Determine the [X, Y] coordinate at the center of the cell enclosing the given text.  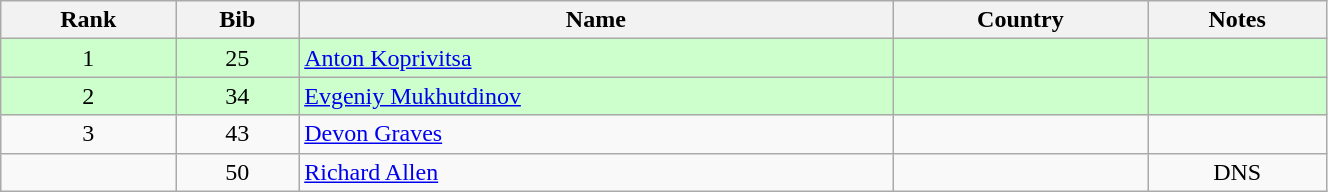
Rank [88, 20]
Devon Graves [596, 134]
Country [1020, 20]
1 [88, 58]
Richard Allen [596, 172]
50 [238, 172]
Evgeniy Mukhutdinov [596, 96]
2 [88, 96]
Name [596, 20]
Anton Koprivitsa [596, 58]
25 [238, 58]
DNS [1238, 172]
Bib [238, 20]
34 [238, 96]
Notes [1238, 20]
43 [238, 134]
3 [88, 134]
